For the text-containing cell, return its midpoint in (x, y) coordinate format. 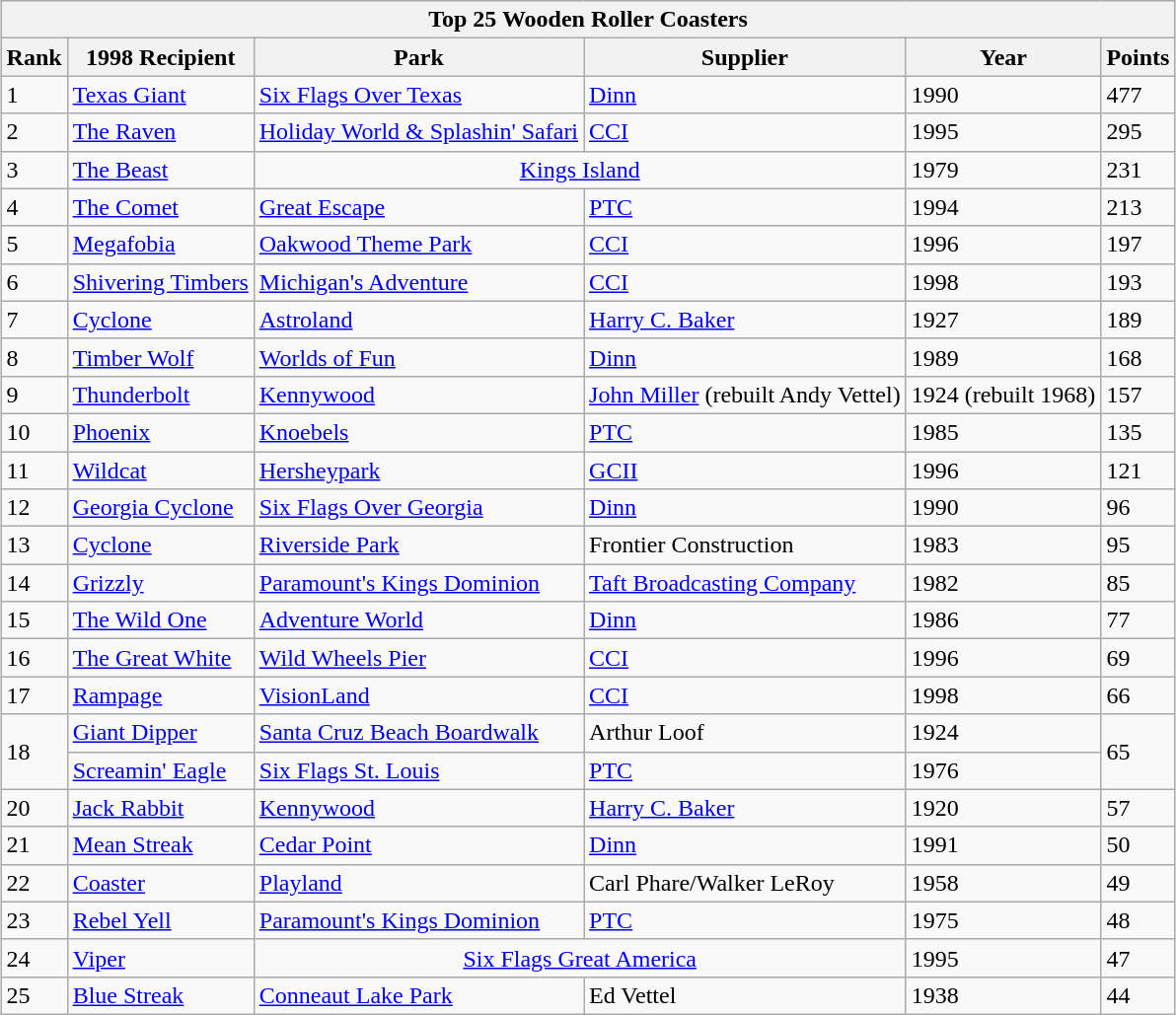
Texas Giant (160, 95)
Riverside Park (418, 545)
5 (34, 245)
Viper (160, 958)
295 (1139, 132)
1985 (1003, 432)
Timber Wolf (160, 357)
1976 (1003, 770)
Park (418, 57)
The Raven (160, 132)
15 (34, 620)
GCII (746, 471)
Points (1139, 57)
65 (1139, 752)
50 (1139, 845)
The Beast (160, 170)
Blue Streak (160, 995)
Arthur Loof (746, 733)
1938 (1003, 995)
16 (34, 658)
Carl Phare/Walker LeRoy (746, 883)
44 (1139, 995)
Oakwood Theme Park (418, 245)
1924 (1003, 733)
Six Flags St. Louis (418, 770)
Grizzly (160, 583)
6 (34, 282)
Phoenix (160, 432)
197 (1139, 245)
23 (34, 920)
Ed Vettel (746, 995)
Astroland (418, 320)
13 (34, 545)
157 (1139, 395)
1991 (1003, 845)
Holiday World & Splashin' Safari (418, 132)
Thunderbolt (160, 395)
Six Flags Over Texas (418, 95)
95 (1139, 545)
189 (1139, 320)
Georgia Cyclone (160, 508)
22 (34, 883)
18 (34, 752)
17 (34, 695)
Rampage (160, 695)
Screamin' Eagle (160, 770)
Adventure World (418, 620)
Cedar Point (418, 845)
1989 (1003, 357)
Rebel Yell (160, 920)
1975 (1003, 920)
231 (1139, 170)
Knoebels (418, 432)
24 (34, 958)
Mean Streak (160, 845)
11 (34, 471)
The Great White (160, 658)
66 (1139, 695)
Six Flags Over Georgia (418, 508)
VisionLand (418, 695)
Santa Cruz Beach Boardwalk (418, 733)
121 (1139, 471)
Shivering Timbers (160, 282)
85 (1139, 583)
49 (1139, 883)
1 (34, 95)
1979 (1003, 170)
Coaster (160, 883)
1998 Recipient (160, 57)
1927 (1003, 320)
Top 25 Wooden Roller Coasters (588, 20)
77 (1139, 620)
The Wild One (160, 620)
Worlds of Fun (418, 357)
Michigan's Adventure (418, 282)
1958 (1003, 883)
168 (1139, 357)
Megafobia (160, 245)
213 (1139, 207)
Supplier (746, 57)
Giant Dipper (160, 733)
135 (1139, 432)
57 (1139, 808)
21 (34, 845)
The Comet (160, 207)
14 (34, 583)
477 (1139, 95)
Year (1003, 57)
25 (34, 995)
1994 (1003, 207)
1982 (1003, 583)
193 (1139, 282)
3 (34, 170)
8 (34, 357)
Hersheypark (418, 471)
1983 (1003, 545)
47 (1139, 958)
Six Flags Great America (580, 958)
1924 (rebuilt 1968) (1003, 395)
John Miller (rebuilt Andy Vettel) (746, 395)
69 (1139, 658)
Great Escape (418, 207)
Wildcat (160, 471)
4 (34, 207)
10 (34, 432)
1920 (1003, 808)
Conneaut Lake Park (418, 995)
Rank (34, 57)
Wild Wheels Pier (418, 658)
2 (34, 132)
Frontier Construction (746, 545)
1986 (1003, 620)
9 (34, 395)
20 (34, 808)
Playland (418, 883)
Kings Island (580, 170)
96 (1139, 508)
48 (1139, 920)
12 (34, 508)
Jack Rabbit (160, 808)
Taft Broadcasting Company (746, 583)
7 (34, 320)
